Detect which cell encompasses the target text, then output its (X, Y) center coordinate. 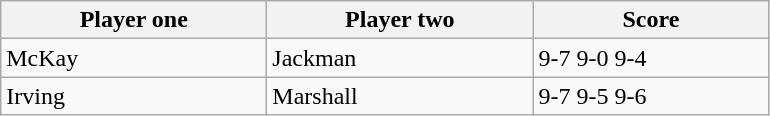
9-7 9-5 9-6 (651, 96)
Irving (134, 96)
Marshall (400, 96)
Jackman (400, 58)
9-7 9-0 9-4 (651, 58)
Player one (134, 20)
McKay (134, 58)
Player two (400, 20)
Score (651, 20)
